Identify which cell holds the provided text, then report its [X, Y] central coordinate. 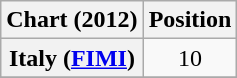
Chart (2012) [72, 20]
Italy (FIMI) [72, 58]
Position [190, 20]
10 [190, 58]
